Pinpoint the cell where the given text exists, returning its (X, Y) midpoint coordinate. 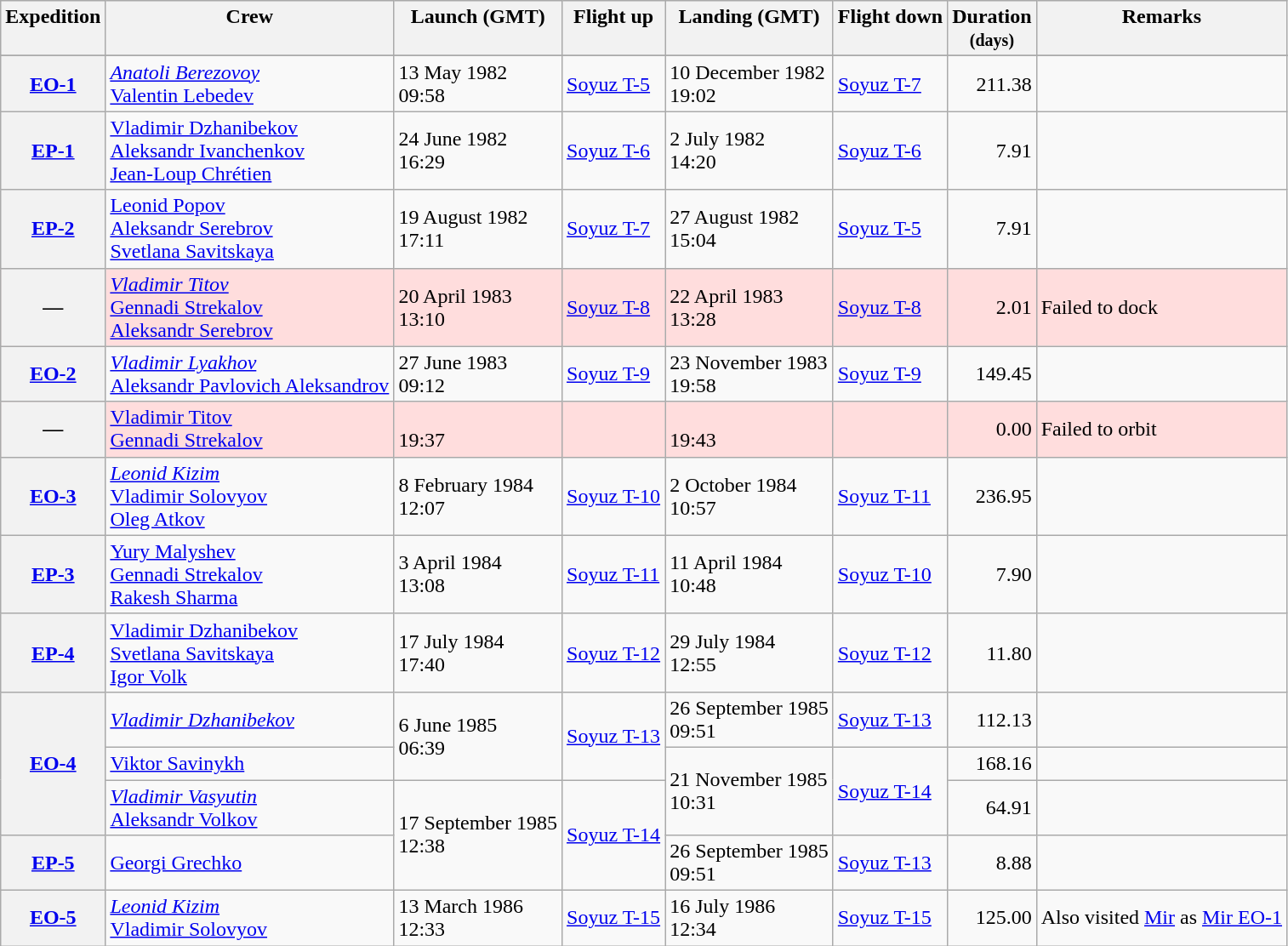
3 April 198413:08 (478, 574)
Vladimir Dzhanibekov (250, 720)
8.88 (992, 863)
Vladimir LyakhovAleksandr Pavlovich Aleksandrov (250, 374)
Vladimir TitovGennadi StrekalovAleksandr Serebrov (250, 307)
Vladimir TitovGennadi Strekalov (250, 429)
20 April 198313:10 (478, 307)
168.16 (992, 763)
16 July 198612:34 (749, 919)
17 July 198417:40 (478, 653)
Failed to orbit (1161, 429)
EO-4 (53, 763)
7.90 (992, 574)
EP-4 (53, 653)
Viktor Savinykh (250, 763)
2 July 198214:20 (749, 151)
112.13 (992, 720)
Launch (GMT) (478, 29)
125.00 (992, 919)
236.95 (992, 496)
Failed to dock (1161, 307)
Duration(days) (992, 29)
Remarks (1161, 29)
Vladimir DzhanibekovSvetlana SavitskayaIgor Volk (250, 653)
EP-2 (53, 229)
Anatoli BerezovoyValentin Lebedev (250, 83)
24 June 198216:29 (478, 151)
Vladimir DzhanibekovAleksandr Ivanchenkov Jean-Loup Chrétien (250, 151)
21 November 198510:31 (749, 791)
EO-3 (53, 496)
EP-3 (53, 574)
Vladimir VasyutinAleksandr Volkov (250, 806)
149.45 (992, 374)
Leonid PopovAleksandr SerebrovSvetlana Savitskaya (250, 229)
27 June 198309:12 (478, 374)
23 November 198319:58 (749, 374)
EO-2 (53, 374)
Yury MalyshevGennadi Strekalov Rakesh Sharma (250, 574)
10 December 198219:02 (749, 83)
27 August 198215:04 (749, 229)
2.01 (992, 307)
19:43 (749, 429)
Leonid KizimVladimir Solovyov (250, 919)
Leonid KizimVladimir SolovyovOleg Atkov (250, 496)
64.91 (992, 806)
EP-5 (53, 863)
8 February 198412:07 (478, 496)
13 March 198612:33 (478, 919)
13 May 198209:58 (478, 83)
19 August 198217:11 (478, 229)
29 July 198412:55 (749, 653)
EP-1 (53, 151)
6 June 198506:39 (478, 735)
Georgi Grechko (250, 863)
EO-5 (53, 919)
11 April 198410:48 (749, 574)
211.38 (992, 83)
Expedition (53, 29)
2 October 198410:57 (749, 496)
Crew (250, 29)
19:37 (478, 429)
0.00 (992, 429)
17 September 198512:38 (478, 835)
Flight up (614, 29)
11.80 (992, 653)
Flight down (890, 29)
Also visited Mir as Mir EO-1 (1161, 919)
22 April 198313:28 (749, 307)
EO-1 (53, 83)
Landing (GMT) (749, 29)
